Search for the cell housing the specified text and yield its [x, y] center coordinate. 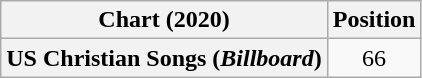
Chart (2020) [164, 20]
US Christian Songs (Billboard) [164, 58]
66 [374, 58]
Position [374, 20]
